Identify which cell holds the provided text, then report its (x, y) central coordinate. 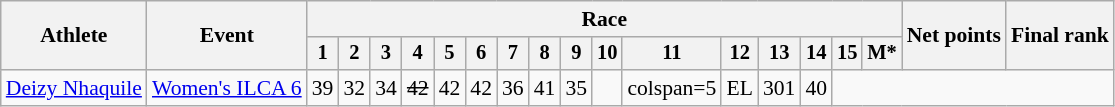
Deizy Nhaquile (74, 88)
Women's ILCA 6 (227, 88)
Athlete (74, 36)
34 (386, 88)
Final rank (1060, 36)
13 (780, 54)
301 (780, 88)
15 (847, 54)
40 (816, 88)
8 (545, 54)
5 (450, 54)
3 (386, 54)
7 (513, 54)
M* (882, 54)
Race (604, 19)
41 (545, 88)
39 (323, 88)
9 (576, 54)
1 (323, 54)
11 (672, 54)
12 (740, 54)
10 (607, 54)
4 (418, 54)
colspan=5 (672, 88)
Net points (954, 36)
14 (816, 54)
2 (354, 54)
6 (481, 54)
EL (740, 88)
36 (513, 88)
35 (576, 88)
Event (227, 36)
32 (354, 88)
